Scan for the cell matching the given text and deliver its (x, y) coordinate at center. 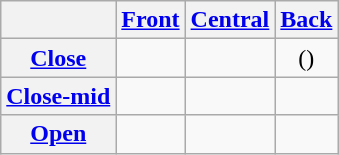
() (306, 58)
Front (150, 20)
Open (58, 134)
Back (306, 20)
Close (58, 58)
Central (230, 20)
Close-mid (58, 96)
